Determine the [x, y] coordinate at the center of the cell enclosing the given text.  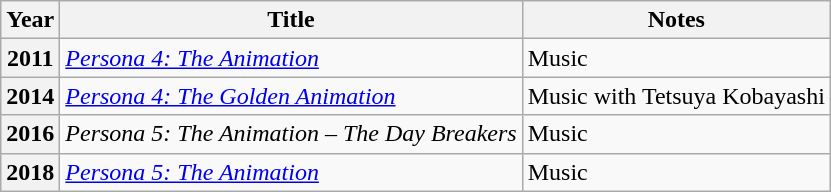
2018 [30, 172]
Persona 4: The Golden Animation [291, 96]
2014 [30, 96]
Title [291, 20]
Music with Tetsuya Kobayashi [676, 96]
Persona 4: The Animation [291, 58]
2011 [30, 58]
Year [30, 20]
Persona 5: The Animation – The Day Breakers [291, 134]
Notes [676, 20]
2016 [30, 134]
Persona 5: The Animation [291, 172]
